Return the (x, y) coordinate for the center point of the cell that contains the specified text.  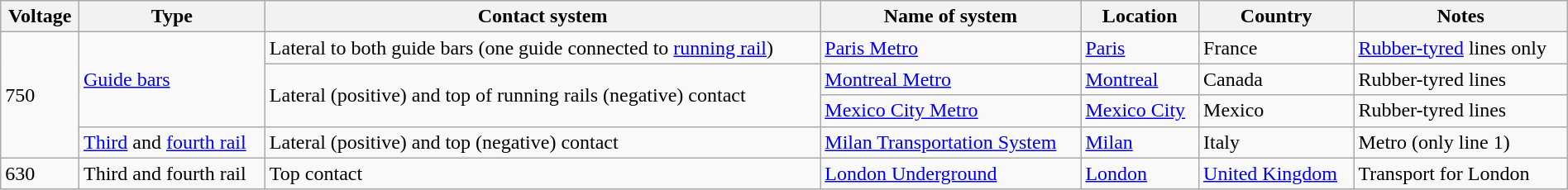
Lateral to both guide bars (one guide connected to running rail) (543, 48)
Mexico (1277, 111)
Mexico City (1140, 111)
Italy (1277, 142)
Canada (1277, 79)
Metro (only line 1) (1460, 142)
Lateral (positive) and top of running rails (negative) contact (543, 95)
Montreal (1140, 79)
Country (1277, 17)
Transport for London (1460, 173)
Mexico City Metro (951, 111)
United Kingdom (1277, 173)
France (1277, 48)
Paris Metro (951, 48)
Notes (1460, 17)
Top contact (543, 173)
Milan Transportation System (951, 142)
630 (40, 173)
Guide bars (172, 79)
Voltage (40, 17)
Paris (1140, 48)
Contact system (543, 17)
Rubber-tyred lines only (1460, 48)
Location (1140, 17)
Type (172, 17)
Name of system (951, 17)
London Underground (951, 173)
Lateral (positive) and top (negative) contact (543, 142)
Montreal Metro (951, 79)
750 (40, 95)
Milan (1140, 142)
London (1140, 173)
